Search for the cell housing the specified text and yield its [x, y] center coordinate. 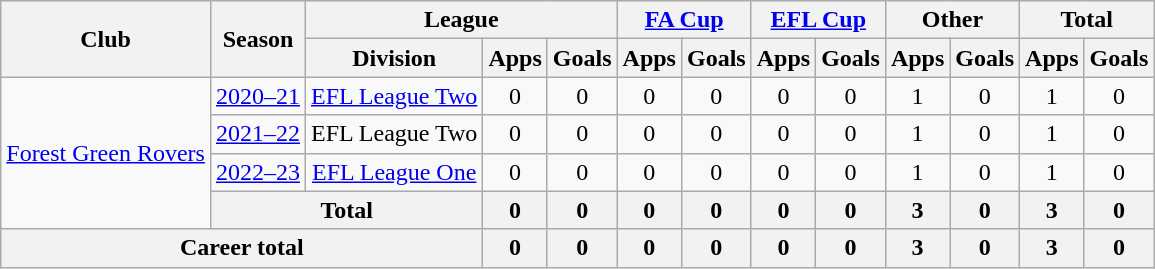
EFL Cup [818, 20]
EFL League One [394, 172]
2021–22 [258, 134]
Career total [242, 248]
League [462, 20]
2020–21 [258, 96]
Division [394, 58]
Season [258, 39]
Other [952, 20]
Club [106, 39]
FA Cup [684, 20]
2022–23 [258, 172]
Forest Green Rovers [106, 153]
